Pinpoint the cell where the given text exists, returning its (X, Y) midpoint coordinate. 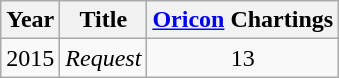
Request (104, 58)
13 (243, 58)
Title (104, 20)
2015 (30, 58)
Oricon Chartings (243, 20)
Year (30, 20)
